Provide the (X, Y) coordinate of the cell's center where the given text is located.  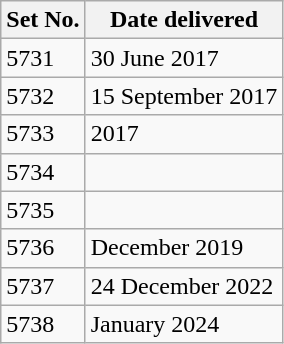
5738 (43, 324)
2017 (184, 134)
5734 (43, 172)
24 December 2022 (184, 286)
December 2019 (184, 248)
5732 (43, 96)
Set No. (43, 20)
January 2024 (184, 324)
30 June 2017 (184, 58)
5736 (43, 248)
5731 (43, 58)
5735 (43, 210)
5737 (43, 286)
5733 (43, 134)
Date delivered (184, 20)
15 September 2017 (184, 96)
